Scan for the cell matching the given text and deliver its (x, y) coordinate at center. 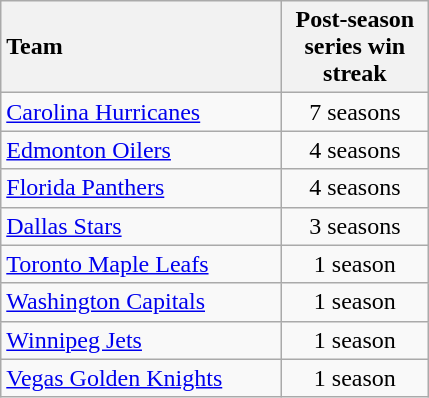
Team (142, 47)
Dallas Stars (142, 226)
Carolina Hurricanes (142, 112)
Toronto Maple Leafs (142, 264)
Post-season series win streak (355, 47)
Florida Panthers (142, 188)
Vegas Golden Knights (142, 378)
7 seasons (355, 112)
Edmonton Oilers (142, 150)
Washington Capitals (142, 302)
3 seasons (355, 226)
Winnipeg Jets (142, 340)
